Capture the cell that displays the provided text and extract its [X, Y] central coordinate. 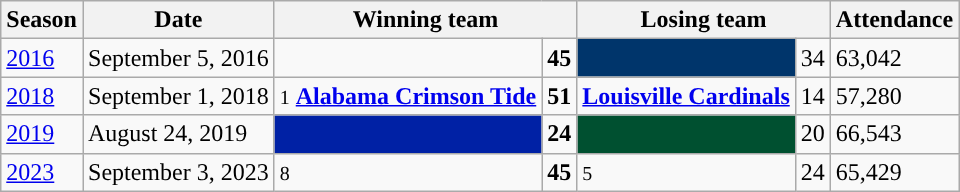
2023 [42, 172]
14 [812, 96]
51 [560, 96]
Season [42, 20]
1 Alabama Crimson Tide [408, 96]
57,280 [894, 96]
September 5, 2016 [178, 58]
2018 [42, 96]
August 24, 2019 [178, 134]
20 [812, 134]
Losing team [704, 20]
September 3, 2023 [178, 172]
2016 [42, 58]
65,429 [894, 172]
Winning team [426, 20]
Attendance [894, 20]
September 1, 2018 [178, 96]
Date [178, 20]
34 [812, 58]
2019 [42, 134]
Louisville Cardinals [686, 96]
63,042 [894, 58]
8 [408, 172]
66,543 [894, 134]
5 [686, 172]
